Search for the cell housing the specified text and yield its (X, Y) center coordinate. 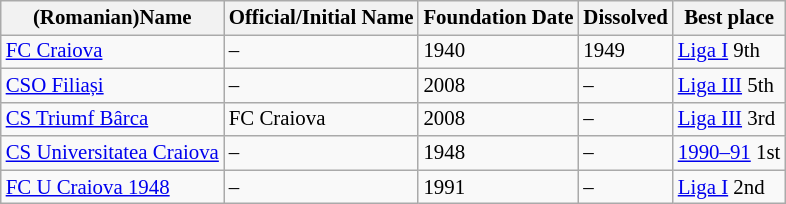
Foundation Date (498, 18)
CS Triumf Bârca (112, 119)
1948 (498, 153)
Dissolved (625, 18)
Liga III 5th (729, 85)
Best place (729, 18)
Liga I 9th (729, 51)
Liga III 3rd (729, 119)
1990–91 1st (729, 153)
Liga I 2nd (729, 187)
CS Universitatea Craiova (112, 153)
1949 (625, 51)
(Romanian)Name (112, 18)
FC U Craiova 1948 (112, 187)
1940 (498, 51)
1991 (498, 187)
Official/Initial Name (322, 18)
CSO Filiași (112, 85)
